Detect which cell encompasses the target text, then output its (x, y) center coordinate. 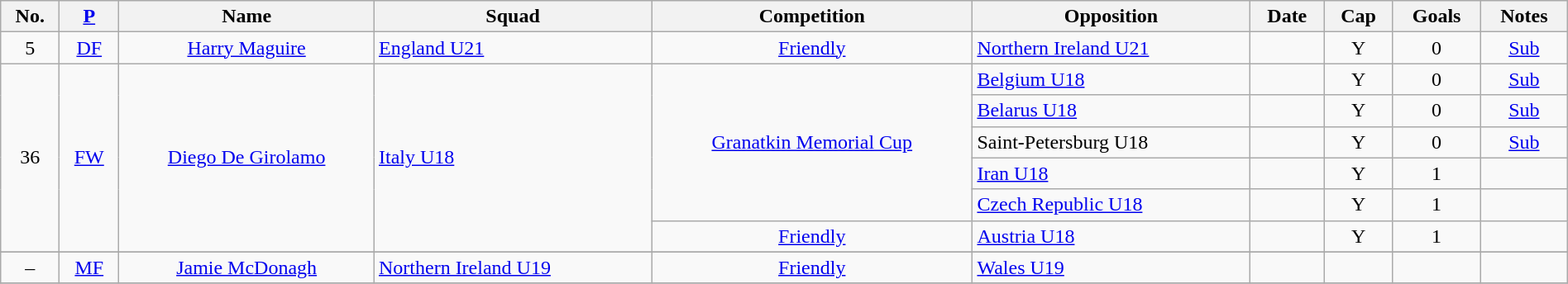
Iran U18 (1111, 173)
Italy U18 (513, 158)
Belarus U18 (1111, 111)
Belgium U18 (1111, 79)
Cap (1358, 17)
– (30, 267)
Diego De Girolamo (246, 158)
Wales U19 (1111, 267)
England U21 (513, 48)
Competition (812, 17)
Harry Maguire (246, 48)
No. (30, 17)
Northern Ireland U19 (513, 267)
MF (89, 267)
Squad (513, 17)
Opposition (1111, 17)
Goals (1437, 17)
Northern Ireland U21 (1111, 48)
5 (30, 48)
Saint-Petersburg U18 (1111, 142)
Austria U18 (1111, 236)
Granatkin Memorial Cup (812, 142)
Notes (1523, 17)
DF (89, 48)
Czech Republic U18 (1111, 205)
P (89, 17)
FW (89, 158)
36 (30, 158)
Date (1287, 17)
Name (246, 17)
Jamie McDonagh (246, 267)
